Provide the [X, Y] coordinate of the cell's center where the given text is located.  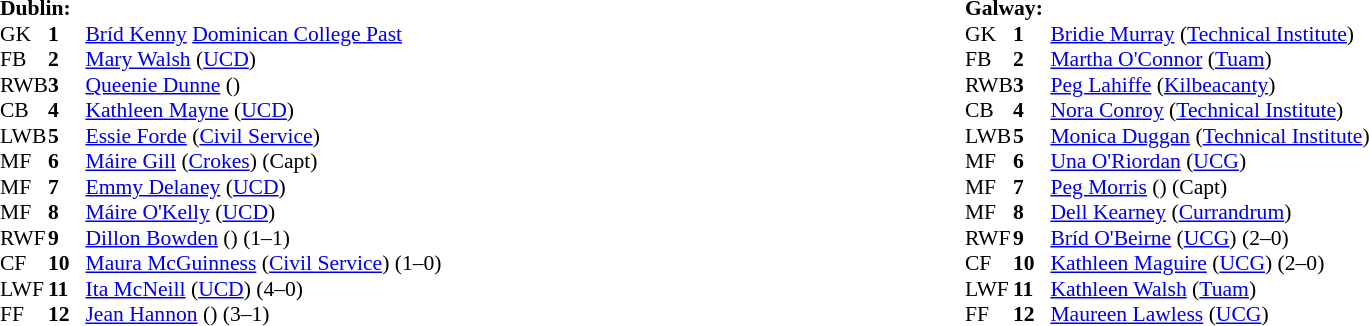
Emmy Delaney (UCD) [263, 187]
Máire O'Kelly (UCD) [263, 213]
Peg Morris () (Capt) [1210, 187]
Monica Duggan (Technical Institute) [1210, 136]
Kathleen Walsh (Tuam) [1210, 289]
Ita McNeill (UCD) (4–0) [263, 289]
Essie Forde (Civil Service) [263, 136]
Máire Gill (Crokes) (Capt) [263, 161]
Bríd O'Beirne (UCG) (2–0) [1210, 238]
Queenie Dunne () [263, 85]
Nora Conroy (Technical Institute) [1210, 111]
Una O'Riordan (UCG) [1210, 161]
Dell Kearney (Currandrum) [1210, 213]
Dillon Bowden () (1–1) [263, 238]
Martha O'Connor (Tuam) [1210, 59]
Peg Lahiffe (Kilbeacanty) [1210, 85]
Maura McGuinness (Civil Service) (1–0) [263, 263]
Kathleen Maguire (UCG) (2–0) [1210, 263]
Bríd Kenny Dominican College Past [263, 34]
Mary Walsh (UCD) [263, 59]
Bridie Murray (Technical Institute) [1210, 34]
Kathleen Mayne (UCD) [263, 111]
